From the cell containing the given text, extract its center point as (x, y) coordinate. 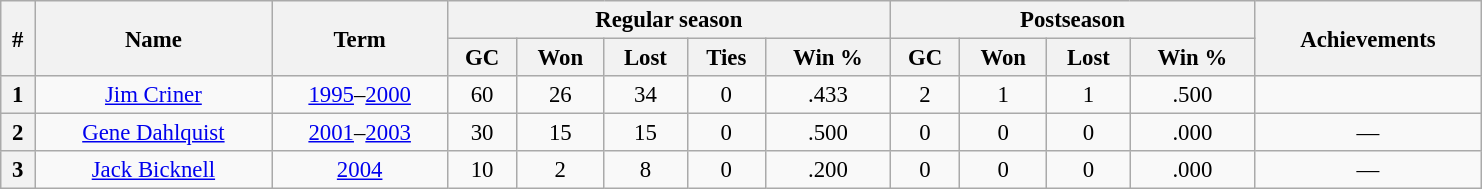
Name (154, 38)
Gene Dahlquist (154, 133)
Achievements (1368, 38)
Postseason (1072, 20)
1995–2000 (360, 95)
3 (18, 170)
60 (482, 95)
8 (646, 170)
34 (646, 95)
2001–2003 (360, 133)
Jim Criner (154, 95)
26 (560, 95)
Ties (726, 58)
Jack Bicknell (154, 170)
Regular season (668, 20)
.200 (828, 170)
Term (360, 38)
10 (482, 170)
30 (482, 133)
.433 (828, 95)
# (18, 38)
2004 (360, 170)
